Determine the [X, Y] coordinate at the center of the cell enclosing the given text.  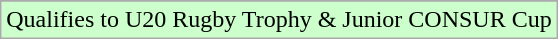
Qualifies to U20 Rugby Trophy & Junior CONSUR Cup [279, 20]
